Scan for the cell matching the given text and deliver its [x, y] coordinate at center. 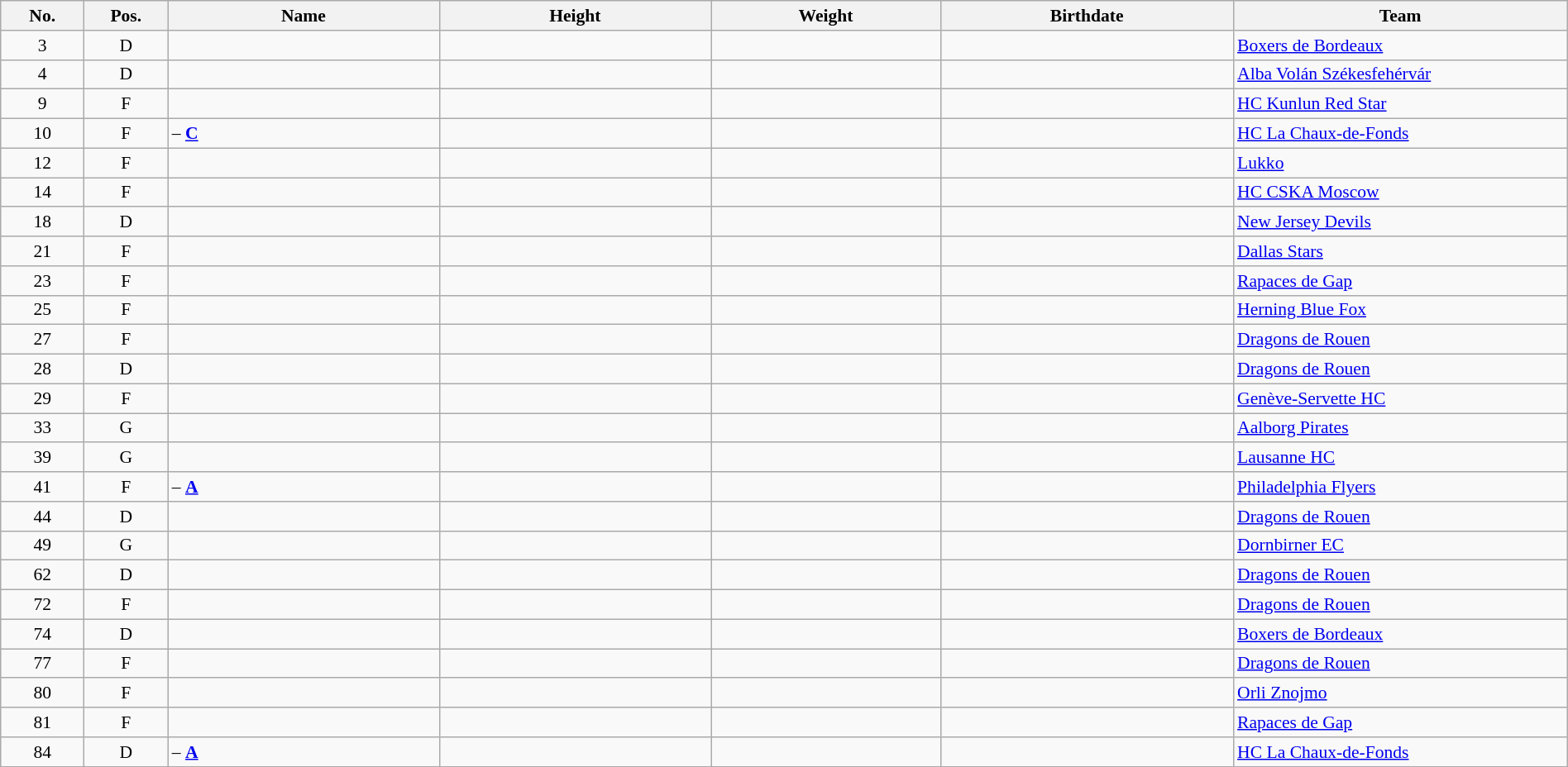
29 [43, 398]
Lausanne HC [1400, 458]
44 [43, 517]
Genève-Servette HC [1400, 398]
10 [43, 134]
Orli Znojmo [1400, 693]
Philadelphia Flyers [1400, 487]
74 [43, 634]
Weight [826, 16]
41 [43, 487]
33 [43, 428]
Dornbirner EC [1400, 545]
23 [43, 281]
HC CSKA Moscow [1400, 193]
Birthdate [1087, 16]
27 [43, 340]
New Jersey Devils [1400, 222]
Aalborg Pirates [1400, 428]
84 [43, 752]
28 [43, 369]
Alba Volán Székesfehérvár [1400, 74]
HC Kunlun Red Star [1400, 104]
Name [304, 16]
77 [43, 664]
62 [43, 575]
18 [43, 222]
Herning Blue Fox [1400, 310]
No. [43, 16]
72 [43, 605]
39 [43, 458]
3 [43, 45]
4 [43, 74]
9 [43, 104]
Lukko [1400, 163]
– C [304, 134]
Dallas Stars [1400, 251]
14 [43, 193]
80 [43, 693]
49 [43, 545]
81 [43, 722]
Height [575, 16]
12 [43, 163]
Pos. [126, 16]
25 [43, 310]
Team [1400, 16]
21 [43, 251]
